Identify which cell holds the provided text, then report its (x, y) central coordinate. 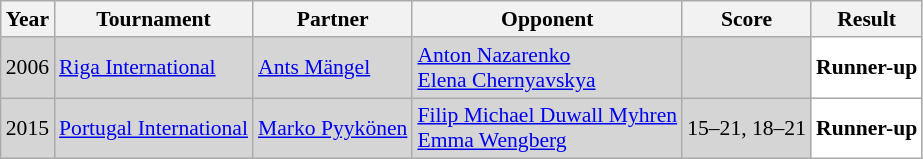
Tournament (154, 19)
Year (28, 19)
15–21, 18–21 (746, 128)
Riga International (154, 68)
2015 (28, 128)
Partner (332, 19)
2006 (28, 68)
Filip Michael Duwall Myhren Emma Wengberg (547, 128)
Score (746, 19)
Ants Mängel (332, 68)
Result (866, 19)
Portugal International (154, 128)
Marko Pyykönen (332, 128)
Anton Nazarenko Elena Chernyavskya (547, 68)
Opponent (547, 19)
